Search for the cell housing the specified text and yield its (X, Y) center coordinate. 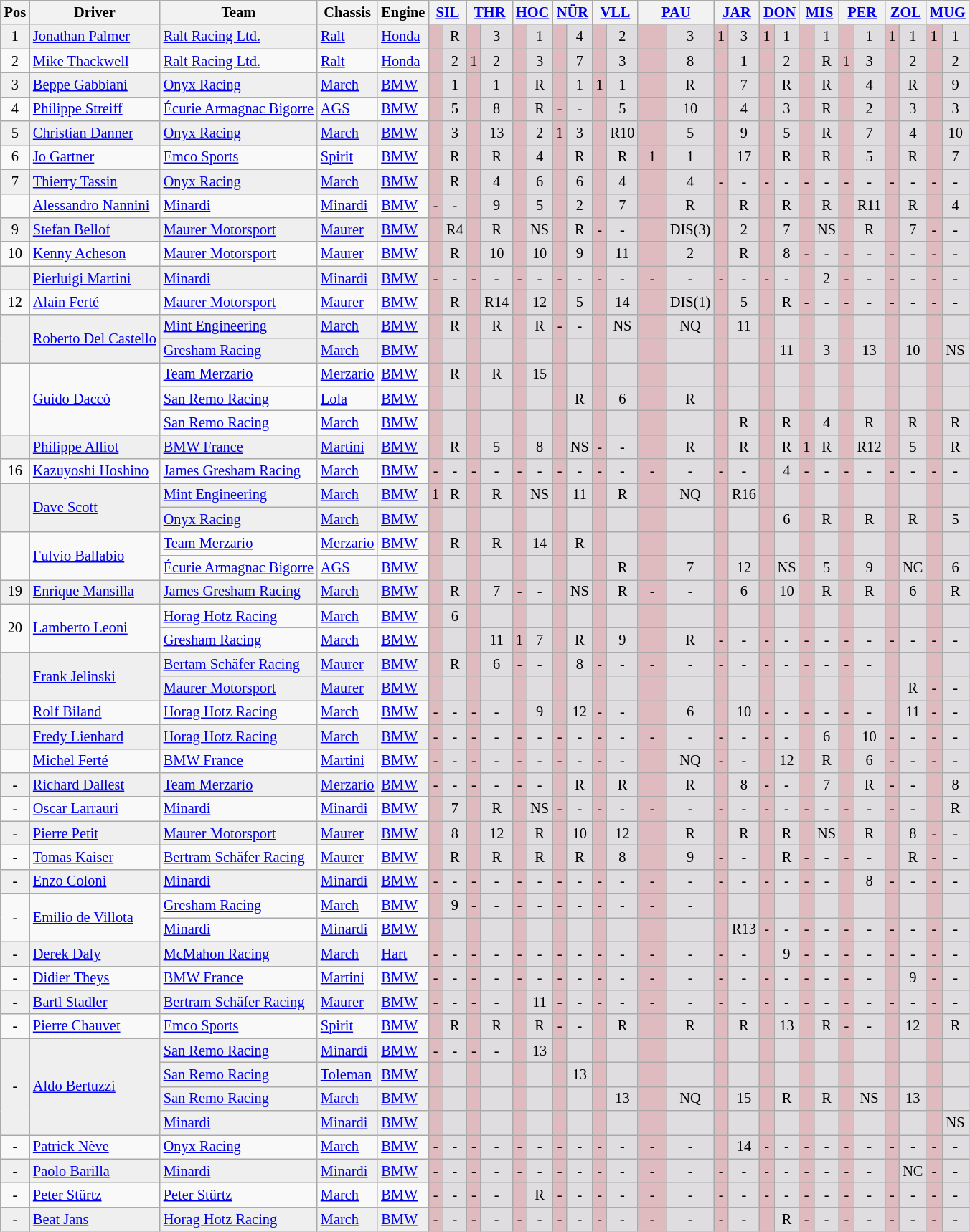
VLL (616, 12)
Chassis (347, 12)
Beat Jans (95, 1219)
DON (780, 12)
DIS(3) (690, 229)
McMahon Racing (238, 954)
NÜR (573, 12)
Tomas Kaiser (95, 857)
Fulvio Ballabio (95, 555)
R14 (496, 302)
Jo Gartner (95, 157)
Oscar Larrauri (95, 809)
Thierry Tassin (95, 181)
Pierre Chauvet (95, 1026)
Engine (403, 12)
Christian Danner (95, 133)
Emilio de Villota (95, 918)
MIS (819, 12)
R10 (623, 133)
Hart (403, 954)
Mike Thackwell (95, 61)
MUG (948, 12)
Bertam Schäfer Racing (238, 664)
Alessandro Nannini (95, 206)
Philippe Streiff (95, 109)
Enzo Coloni (95, 881)
Philippe Alliot (95, 447)
Rolf Biland (95, 712)
Pierluigi Martini (95, 278)
Patrick Nève (95, 1147)
Beppe Gabbiani (95, 85)
Pos (15, 12)
Lamberto Leoni (95, 628)
DIS(1) (690, 302)
JAR (737, 12)
Pierre Petit (95, 833)
Guido Daccò (95, 399)
THR (490, 12)
Richard Dallest (95, 785)
Stefan Bellof (95, 229)
R13 (744, 929)
19 (15, 592)
R11 (870, 206)
Kazuyoshi Hoshino (95, 471)
Dave Scott (95, 506)
Team (238, 12)
Kenny Acheson (95, 254)
Derek Daly (95, 954)
Paolo Barilla (95, 1171)
Bartl Stadler (95, 1002)
Frank Jelinski (95, 676)
R12 (870, 447)
SIL (448, 12)
PER (862, 12)
PAU (676, 12)
Alain Ferté (95, 302)
17 (744, 157)
20 (15, 628)
Didier Theys (95, 978)
Fredy Lienhard (95, 736)
Aldo Bertuzzi (95, 1087)
Lola (347, 399)
Enrique Mansilla (95, 592)
Toleman (347, 1074)
Jonathan Palmer (95, 37)
16 (15, 471)
ZOL (905, 12)
Michel Ferté (95, 761)
Roberto Del Castello (95, 338)
R4 (455, 229)
HOC (532, 12)
R16 (744, 495)
Driver (95, 12)
